Pinpoint the cell where the given text exists, returning its (X, Y) midpoint coordinate. 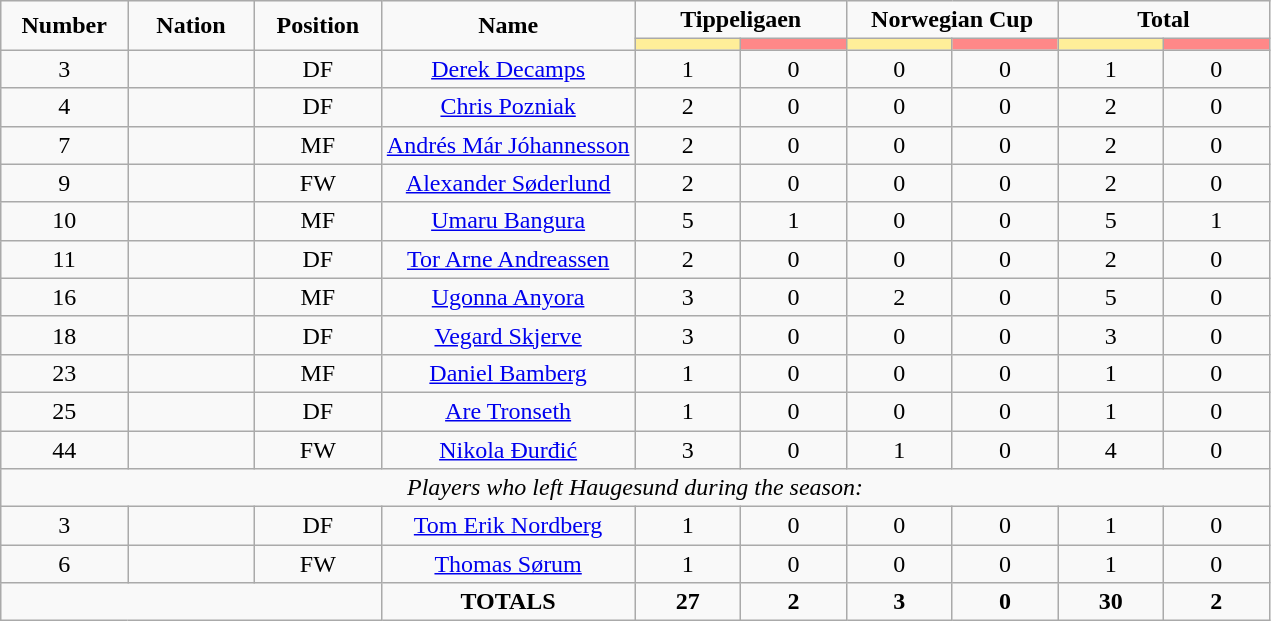
Norwegian Cup (952, 20)
Tom Erik Nordberg (508, 526)
Position (318, 26)
6 (64, 564)
7 (64, 145)
Chris Pozniak (508, 107)
TOTALS (508, 602)
25 (64, 411)
Players who left Haugesund during the season: (635, 488)
30 (1111, 602)
Nation (192, 26)
27 (688, 602)
9 (64, 183)
Vegard Skjerve (508, 335)
18 (64, 335)
23 (64, 373)
Are Tronseth (508, 411)
11 (64, 259)
Andrés Már Jóhannesson (508, 145)
Thomas Sørum (508, 564)
Nikola Đurđić (508, 449)
Name (508, 26)
10 (64, 221)
Umaru Bangura (508, 221)
Ugonna Anyora (508, 297)
Tippeligaen (740, 20)
Derek Decamps (508, 69)
44 (64, 449)
Alexander Søderlund (508, 183)
16 (64, 297)
Daniel Bamberg (508, 373)
Total (1164, 20)
Tor Arne Andreassen (508, 259)
Number (64, 26)
